Return the [x, y] coordinate for the center point of the cell that contains the specified text.  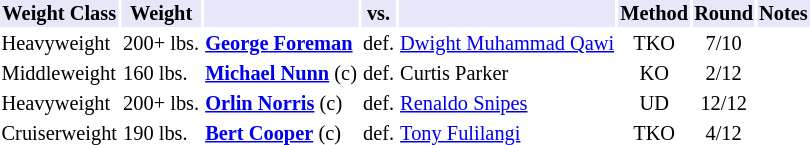
TKO [654, 44]
12/12 [724, 104]
Michael Nunn (c) [282, 74]
Curtis Parker [508, 74]
UD [654, 104]
Middleweight [60, 74]
KO [654, 74]
Method [654, 14]
Round [724, 14]
Dwight Muhammad Qawi [508, 44]
2/12 [724, 74]
vs. [378, 14]
Renaldo Snipes [508, 104]
7/10 [724, 44]
Weight [162, 14]
George Foreman [282, 44]
Notes [784, 14]
160 lbs. [162, 74]
Orlin Norris (c) [282, 104]
Weight Class [60, 14]
